For the text-containing cell, return its midpoint in [x, y] coordinate format. 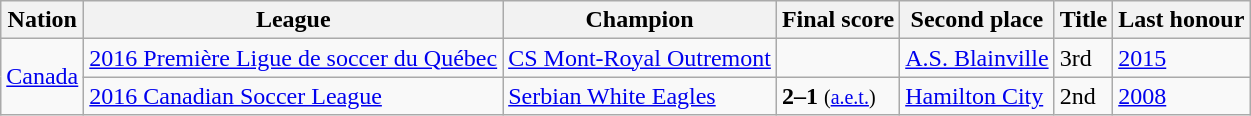
3rd [1084, 58]
Title [1084, 20]
Second place [977, 20]
Champion [640, 20]
2016 Canadian Soccer League [294, 96]
Nation [42, 20]
2–1 (a.e.t.) [838, 96]
League [294, 20]
Hamilton City [977, 96]
2015 [1182, 58]
2nd [1084, 96]
Last honour [1182, 20]
2016 Première Ligue de soccer du Québec [294, 58]
Final score [838, 20]
2008 [1182, 96]
Canada [42, 77]
CS Mont-Royal Outremont [640, 58]
Serbian White Eagles [640, 96]
A.S. Blainville [977, 58]
